Find where the given text appears and provide that cell's center as (x, y) coordinate. 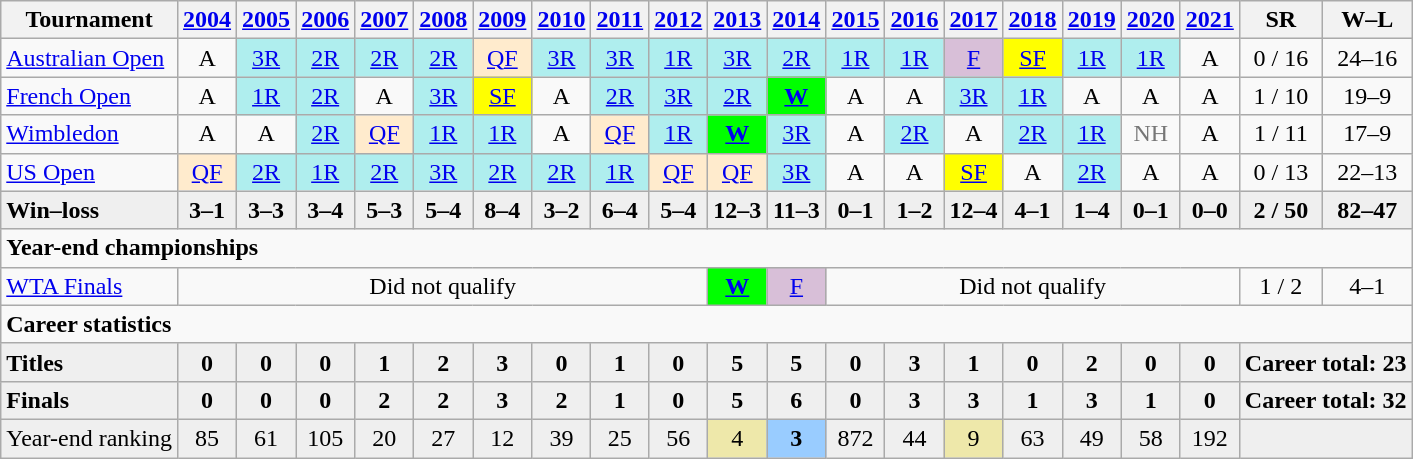
24–16 (1367, 58)
1 / 2 (1280, 286)
6 (796, 400)
44 (914, 438)
2007 (384, 20)
49 (1092, 438)
1 / 11 (1280, 134)
56 (678, 438)
3–3 (266, 210)
Australian Open (90, 58)
2019 (1092, 20)
2016 (914, 20)
0 / 13 (1280, 172)
12 (502, 438)
27 (444, 438)
39 (562, 438)
2005 (266, 20)
8–4 (502, 210)
20 (384, 438)
0–0 (1210, 210)
French Open (90, 96)
Career total: 32 (1326, 400)
NH (1150, 134)
2013 (738, 20)
0 / 16 (1280, 58)
82–47 (1367, 210)
12–4 (974, 210)
1–2 (914, 210)
Wimbledon (90, 134)
3–4 (326, 210)
1–4 (1092, 210)
2011 (620, 20)
2012 (678, 20)
85 (208, 438)
25 (620, 438)
2010 (562, 20)
2009 (502, 20)
2008 (444, 20)
Year-end ranking (90, 438)
22–13 (1367, 172)
17–9 (1367, 134)
Tournament (90, 20)
Finals (90, 400)
2004 (208, 20)
192 (1210, 438)
12–3 (738, 210)
58 (1150, 438)
11–3 (796, 210)
61 (266, 438)
2018 (1032, 20)
1 / 10 (1280, 96)
4 (738, 438)
Titles (90, 362)
3–1 (208, 210)
SR (1280, 20)
872 (856, 438)
2021 (1210, 20)
US Open (90, 172)
105 (326, 438)
Career total: 23 (1326, 362)
63 (1032, 438)
W–L (1367, 20)
9 (974, 438)
2017 (974, 20)
WTA Finals (90, 286)
5–3 (384, 210)
2 / 50 (1280, 210)
2015 (856, 20)
6–4 (620, 210)
2020 (1150, 20)
19–9 (1367, 96)
2006 (326, 20)
Year-end championships (706, 248)
Career statistics (706, 324)
Win–loss (90, 210)
3–2 (562, 210)
2014 (796, 20)
